Capture the cell that displays the provided text and extract its [x, y] central coordinate. 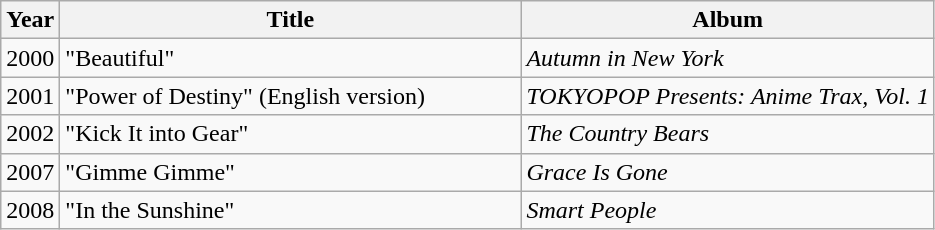
TOKYOPOP Presents: Anime Trax, Vol. 1 [728, 96]
2002 [30, 134]
2000 [30, 58]
"In the Sunshine" [290, 210]
Autumn in New York [728, 58]
Album [728, 20]
The Country Bears [728, 134]
Smart People [728, 210]
Year [30, 20]
2008 [30, 210]
"Gimme Gimme" [290, 172]
2001 [30, 96]
"Power of Destiny" (English version) [290, 96]
2007 [30, 172]
"Kick It into Gear" [290, 134]
Grace Is Gone [728, 172]
"Beautiful" [290, 58]
Title [290, 20]
